Find where the given text appears and provide that cell's center as [X, Y] coordinate. 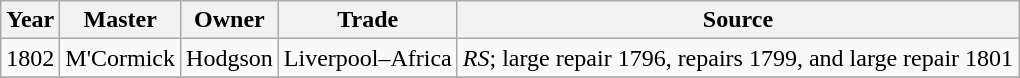
Liverpool–Africa [368, 58]
Trade [368, 20]
Master [120, 20]
Source [738, 20]
RS; large repair 1796, repairs 1799, and large repair 1801 [738, 58]
M'Cormick [120, 58]
1802 [30, 58]
Owner [230, 20]
Year [30, 20]
Hodgson [230, 58]
